Return the [X, Y] coordinate for the center point of the cell that contains the specified text.  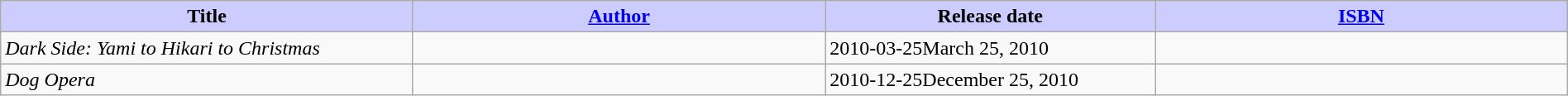
ISBN [1361, 17]
Dark Side: Yami to Hikari to Christmas [207, 48]
Dog Opera [207, 79]
2010-03-25March 25, 2010 [991, 48]
Release date [991, 17]
2010-12-25December 25, 2010 [991, 79]
Author [619, 17]
Title [207, 17]
